Return (X, Y) of the center of cell containing provided text 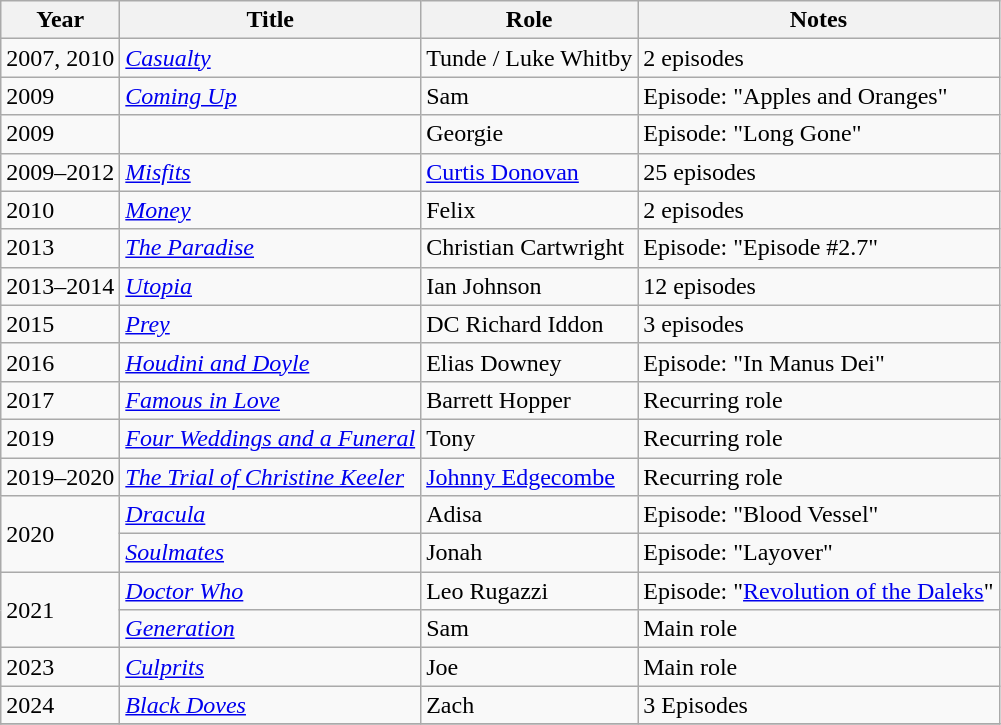
The Paradise (270, 248)
2007, 2010 (60, 58)
Culprits (270, 667)
2009–2012 (60, 172)
Four Weddings and a Funeral (270, 438)
2021 (60, 610)
2016 (60, 362)
Leo Rugazzi (530, 591)
25 episodes (818, 172)
Houdini and Doyle (270, 362)
Famous in Love (270, 400)
Johnny Edgecombe (530, 477)
Misfits (270, 172)
3 episodes (818, 324)
DC Richard Iddon (530, 324)
2023 (60, 667)
Christian Cartwright (530, 248)
Title (270, 20)
Tony (530, 438)
2020 (60, 534)
Georgie (530, 134)
2017 (60, 400)
Episode: "Long Gone" (818, 134)
2024 (60, 705)
Doctor Who (270, 591)
Adisa (530, 515)
Jonah (530, 553)
2015 (60, 324)
Episode: "In Manus Dei" (818, 362)
Tunde / Luke Whitby (530, 58)
Episode: "Layover" (818, 553)
2013–2014 (60, 286)
Year (60, 20)
Dracula (270, 515)
Money (270, 210)
12 episodes (818, 286)
Barrett Hopper (530, 400)
Episode: "Blood Vessel" (818, 515)
Black Doves (270, 705)
Casualty (270, 58)
Elias Downey (530, 362)
Curtis Donovan (530, 172)
Prey (270, 324)
Episode: "Revolution of the Daleks" (818, 591)
Generation (270, 629)
Joe (530, 667)
2010 (60, 210)
Soulmates (270, 553)
Zach (530, 705)
Notes (818, 20)
Episode: "Apples and Oranges" (818, 96)
Felix (530, 210)
2019 (60, 438)
Episode: "Episode #2.7" (818, 248)
Ian Johnson (530, 286)
2019–2020 (60, 477)
3 Episodes (818, 705)
Role (530, 20)
2013 (60, 248)
The Trial of Christine Keeler (270, 477)
Utopia (270, 286)
Coming Up (270, 96)
